Output the [x, y] coordinate of the center of the cell containing the given text.  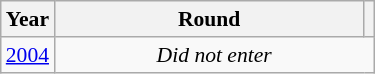
Did not enter [214, 55]
2004 [28, 55]
Year [28, 19]
Round [209, 19]
